Extract the [X, Y] coordinate from the center of the cell holding the provided text.  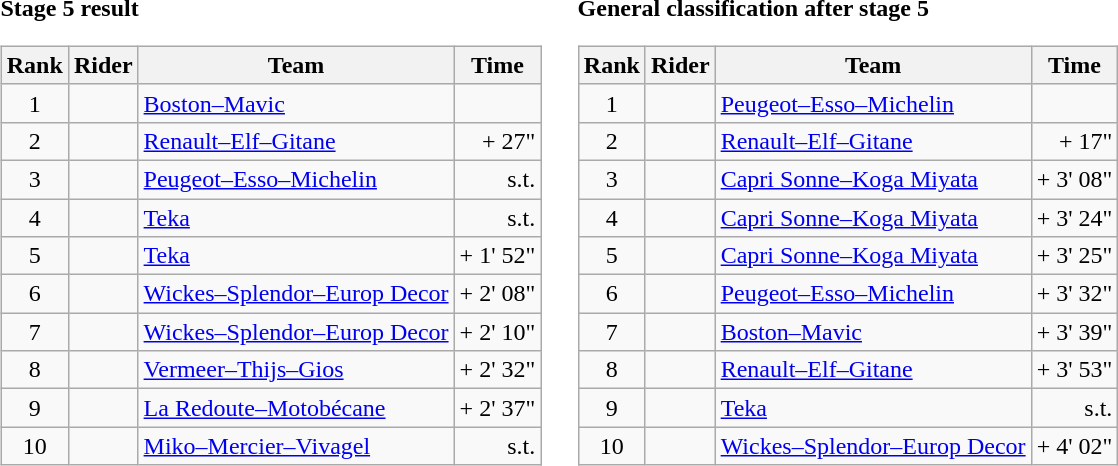
Miko–Mercier–Vivagel [296, 446]
+ 2' 32" [498, 370]
+ 2' 08" [498, 294]
+ 17" [1074, 141]
La Redoute–Motobécane [296, 408]
+ 2' 10" [498, 332]
+ 3' 53" [1074, 370]
+ 3' 25" [1074, 256]
+ 3' 24" [1074, 217]
+ 3' 39" [1074, 332]
+ 27" [498, 141]
+ 2' 37" [498, 408]
+ 1' 52" [498, 256]
+ 3' 08" [1074, 179]
+ 4' 02" [1074, 446]
Vermeer–Thijs–Gios [296, 370]
+ 3' 32" [1074, 294]
